Output the (X, Y) coordinate of the center of the cell containing the given text.  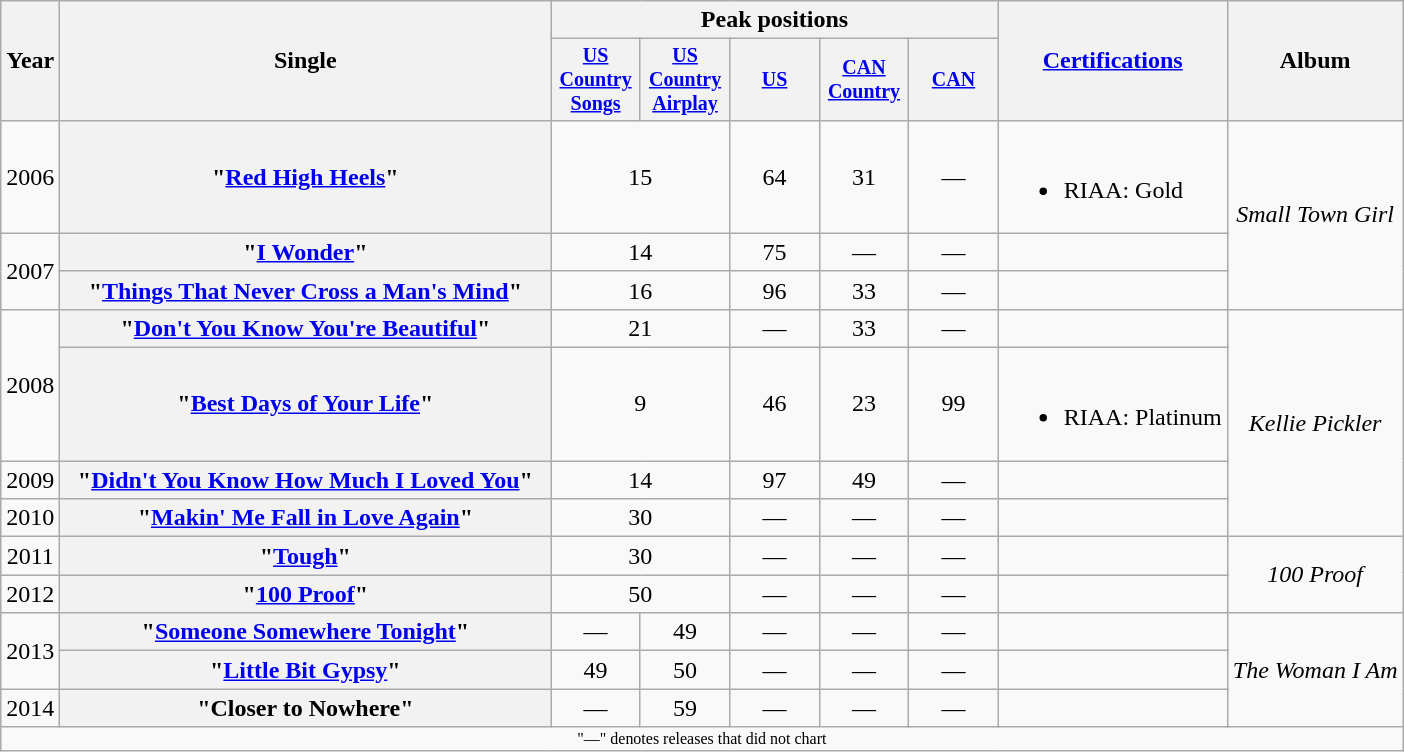
US Country Airplay (684, 80)
2007 (30, 271)
64 (774, 176)
US (774, 80)
100 Proof (1315, 575)
"Things That Never Cross a Man's Mind" (306, 290)
RIAA: Gold (1112, 176)
21 (640, 328)
Kellie Pickler (1315, 422)
2006 (30, 176)
"I Wonder" (306, 252)
RIAA: Platinum (1112, 404)
Year (30, 61)
2012 (30, 594)
59 (684, 708)
99 (954, 404)
31 (864, 176)
2010 (30, 518)
96 (774, 290)
CAN (954, 80)
15 (640, 176)
97 (774, 480)
"Makin' Me Fall in Love Again" (306, 518)
"Tough" (306, 556)
CAN Country (864, 80)
"Little Bit Gypsy" (306, 670)
Single (306, 61)
Peak positions (774, 20)
"Closer to Nowhere" (306, 708)
"Didn't You Know How Much I Loved You" (306, 480)
23 (864, 404)
"Don't You Know You're Beautiful" (306, 328)
2011 (30, 556)
"—" denotes releases that did not chart (702, 739)
"Best Days of Your Life" (306, 404)
US Country Songs (596, 80)
46 (774, 404)
9 (640, 404)
"Red High Heels" (306, 176)
"Someone Somewhere Tonight" (306, 632)
Small Town Girl (1315, 214)
"100 Proof" (306, 594)
2014 (30, 708)
Certifications (1112, 61)
2009 (30, 480)
Album (1315, 61)
The Woman I Am (1315, 670)
16 (640, 290)
2008 (30, 384)
75 (774, 252)
2013 (30, 651)
